Locate the cell with the specified text and output its [x, y] center coordinate. 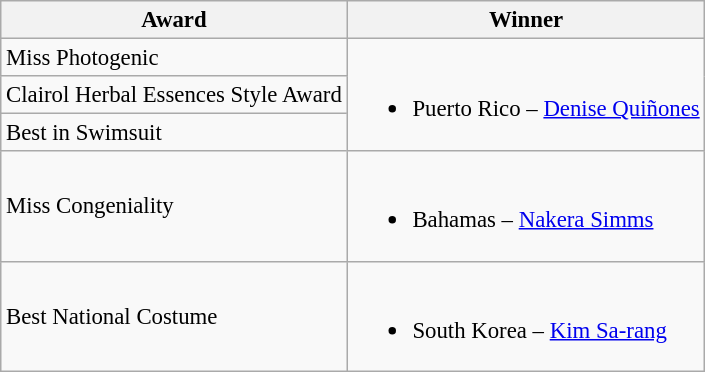
Bahamas – Nakera Simms [526, 206]
Clairol Herbal Essences Style Award [174, 95]
Best National Costume [174, 316]
Miss Photogenic [174, 58]
Miss Congeniality [174, 206]
Winner [526, 20]
Best in Swimsuit [174, 133]
Award [174, 20]
Puerto Rico – Denise Quiñones [526, 96]
South Korea – Kim Sa-rang [526, 316]
